Return the [x, y] coordinate for the center point of the cell that contains the specified text.  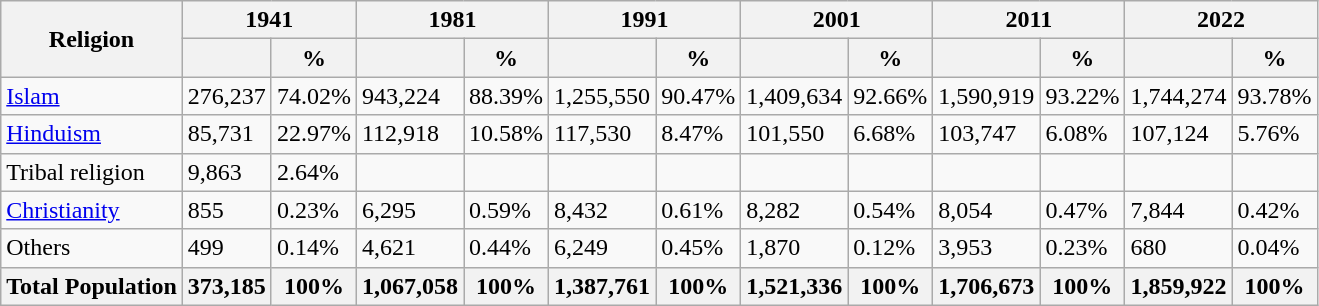
Hinduism [92, 134]
855 [226, 210]
276,237 [226, 96]
1,067,058 [410, 286]
1,409,634 [794, 96]
22.97% [314, 134]
112,918 [410, 134]
1,744,274 [1178, 96]
0.47% [1082, 210]
8,282 [794, 210]
0.12% [890, 248]
1991 [645, 20]
499 [226, 248]
1,870 [794, 248]
103,747 [986, 134]
8.47% [698, 134]
Religion [92, 39]
0.44% [506, 248]
0.42% [1274, 210]
5.76% [1274, 134]
1,255,550 [602, 96]
6.08% [1082, 134]
373,185 [226, 286]
0.59% [506, 210]
88.39% [506, 96]
6,249 [602, 248]
1,387,761 [602, 286]
85,731 [226, 134]
74.02% [314, 96]
2001 [837, 20]
2022 [1221, 20]
Islam [92, 96]
0.61% [698, 210]
90.47% [698, 96]
92.66% [890, 96]
0.54% [890, 210]
8,054 [986, 210]
1941 [269, 20]
93.22% [1082, 96]
117,530 [602, 134]
7,844 [1178, 210]
Christianity [92, 210]
Others [92, 248]
0.45% [698, 248]
680 [1178, 248]
6,295 [410, 210]
4,621 [410, 248]
1,521,336 [794, 286]
3,953 [986, 248]
101,550 [794, 134]
2011 [1029, 20]
Tribal religion [92, 172]
0.04% [1274, 248]
1981 [452, 20]
6.68% [890, 134]
943,224 [410, 96]
10.58% [506, 134]
1,859,922 [1178, 286]
8,432 [602, 210]
0.14% [314, 248]
1,706,673 [986, 286]
107,124 [1178, 134]
Total Population [92, 286]
93.78% [1274, 96]
1,590,919 [986, 96]
2.64% [314, 172]
9,863 [226, 172]
